Identify which cell holds the provided text, then report its (x, y) central coordinate. 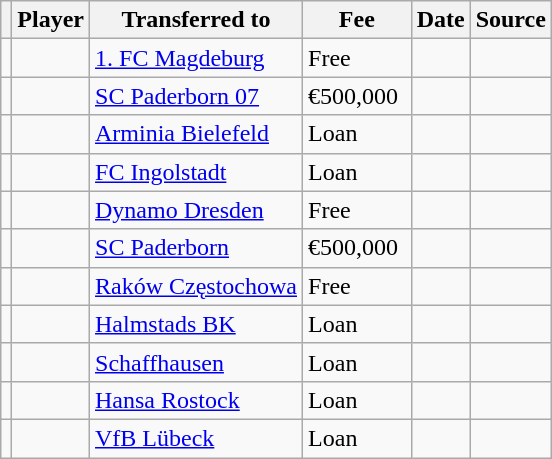
Raków Częstochowa (196, 286)
Fee (358, 20)
Transferred to (196, 20)
Player (51, 20)
Hansa Rostock (196, 400)
SC Paderborn 07 (196, 96)
Arminia Bielefeld (196, 134)
Schaffhausen (196, 362)
Source (510, 20)
Halmstads BK (196, 324)
SC Paderborn (196, 248)
1. FC Magdeburg (196, 58)
Dynamo Dresden (196, 210)
VfB Lübeck (196, 438)
Date (440, 20)
FC Ingolstadt (196, 172)
